Extract the (X, Y) coordinate from the center of the cell holding the provided text.  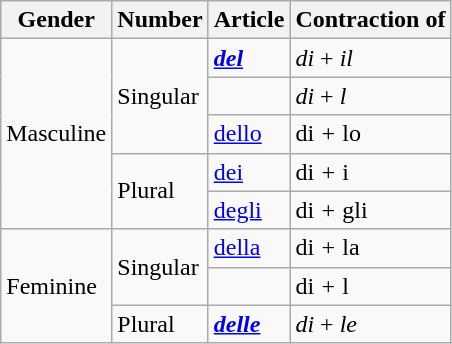
dei (249, 172)
Number (160, 20)
Masculine (56, 134)
di + lo (370, 134)
di + il (370, 58)
Gender (56, 20)
dello (249, 134)
della (249, 248)
degli (249, 210)
di + la (370, 248)
Article (249, 20)
di + gli (370, 210)
di + i (370, 172)
del (249, 58)
delle (249, 324)
Contraction of (370, 20)
di + le (370, 324)
Feminine (56, 286)
